Detect which cell encompasses the target text, then output its [x, y] center coordinate. 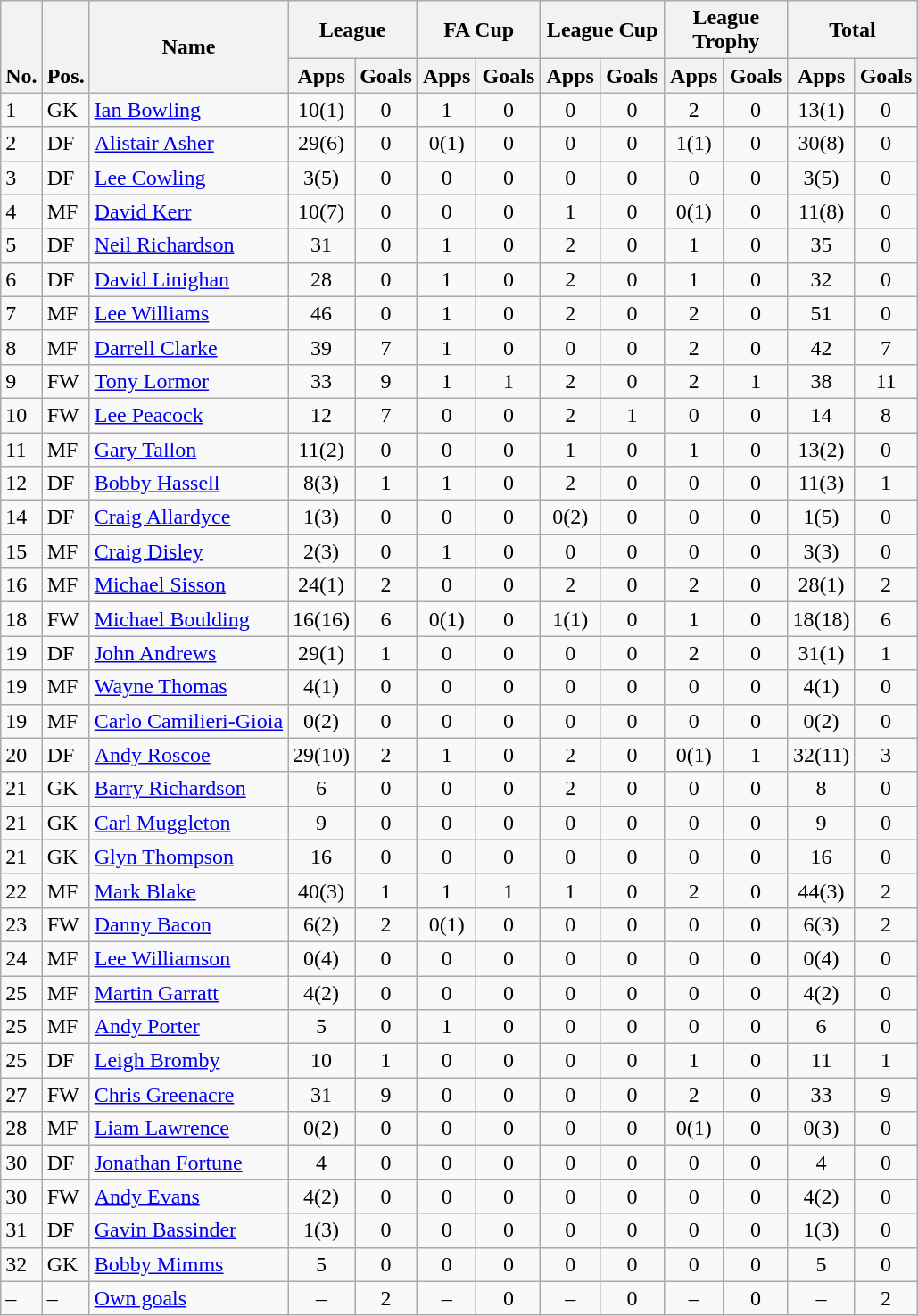
Bobby Mimms [188, 1264]
23 [21, 924]
20 [21, 755]
Alistair Asher [188, 144]
FA Cup [478, 30]
30(8) [821, 144]
Barry Richardson [188, 789]
League [353, 30]
Michael Sisson [188, 585]
10(7) [321, 211]
Liam Lawrence [188, 1129]
22 [21, 890]
Own goals [188, 1298]
6(3) [821, 924]
Lee Cowling [188, 178]
League Trophy [726, 30]
24(1) [321, 585]
Lee Williams [188, 313]
3(3) [821, 551]
Andy Porter [188, 1027]
11(3) [821, 484]
Jonathan Fortune [188, 1163]
Craig Disley [188, 551]
6(2) [321, 924]
Gavin Bassinder [188, 1230]
Mark Blake [188, 890]
John Andrews [188, 653]
Pos. [66, 46]
Gary Tallon [188, 449]
Andy Evans [188, 1196]
40(3) [321, 890]
Carl Muggleton [188, 823]
10(1) [321, 110]
13(2) [821, 449]
35 [821, 245]
Lee Peacock [188, 415]
Lee Williamson [188, 958]
42 [821, 347]
46 [321, 313]
Name [188, 46]
Craig Allardyce [188, 517]
0(3) [821, 1129]
24 [21, 958]
38 [821, 381]
Total [853, 30]
Neil Richardson [188, 245]
8(3) [321, 484]
David Kerr [188, 211]
Andy Roscoe [188, 755]
11(8) [821, 211]
13(1) [821, 110]
2(3) [321, 551]
29(10) [321, 755]
Bobby Hassell [188, 484]
11(2) [321, 449]
Tony Lormor [188, 381]
Glyn Thompson [188, 857]
27 [21, 1095]
39 [321, 347]
Chris Greenacre [188, 1095]
Leigh Bromby [188, 1061]
Darrell Clarke [188, 347]
16(16) [321, 619]
Ian Bowling [188, 110]
Wayne Thomas [188, 687]
28(1) [821, 585]
29(1) [321, 653]
No. [21, 46]
1(5) [821, 517]
Michael Boulding [188, 619]
Martin Garratt [188, 993]
18 [21, 619]
31(1) [821, 653]
29(6) [321, 144]
Carlo Camilieri-Gioia [188, 721]
David Linighan [188, 279]
32(11) [821, 755]
15 [21, 551]
League Cup [603, 30]
51 [821, 313]
18(18) [821, 619]
44(3) [821, 890]
Danny Bacon [188, 924]
